Scan for the cell matching the given text and deliver its (x, y) coordinate at center. 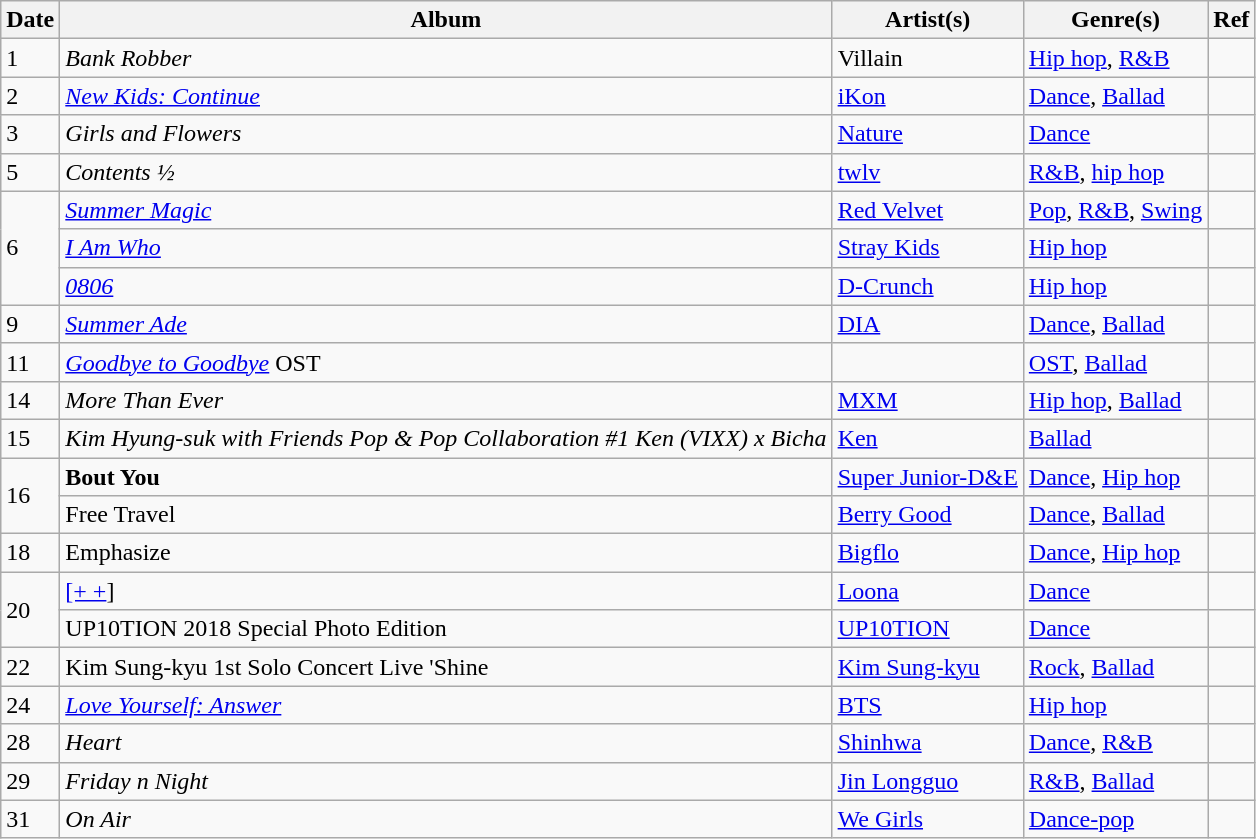
Loona (928, 591)
Ken (928, 438)
MXM (928, 400)
22 (30, 667)
Date (30, 20)
9 (30, 324)
More Than Ever (446, 400)
Hip hop, Ballad (1115, 400)
1 (30, 58)
Bank Robber (446, 58)
R&B, hip hop (1115, 172)
28 (30, 743)
OST, Ballad (1115, 362)
Dance, R&B (1115, 743)
11 (30, 362)
Summer Ade (446, 324)
Dance-pop (1115, 819)
R&B, Ballad (1115, 781)
Nature (928, 134)
Free Travel (446, 515)
Kim Sung-kyu 1st Solo Concert Live 'Shine (446, 667)
Emphasize (446, 553)
24 (30, 705)
Shinhwa (928, 743)
16 (30, 496)
Stray Kids (928, 248)
Heart (446, 743)
[+ +] (446, 591)
0806 (446, 286)
18 (30, 553)
Ref (1232, 20)
UP10TION 2018 Special Photo Edition (446, 629)
Hip hop, R&B (1115, 58)
Album (446, 20)
15 (30, 438)
DIA (928, 324)
Super Junior-D&E (928, 477)
Girls and Flowers (446, 134)
We Girls (928, 819)
Goodbye to Goodbye OST (446, 362)
Berry Good (928, 515)
Rock, Ballad (1115, 667)
Friday n Night (446, 781)
I Am Who (446, 248)
3 (30, 134)
UP10TION (928, 629)
5 (30, 172)
BTS (928, 705)
Love Yourself: Answer (446, 705)
Contents ½ (446, 172)
20 (30, 610)
29 (30, 781)
Bout You (446, 477)
iKon (928, 96)
2 (30, 96)
D-Crunch (928, 286)
Pop, R&B, Swing (1115, 210)
On Air (446, 819)
Villain (928, 58)
14 (30, 400)
Artist(s) (928, 20)
New Kids: Continue (446, 96)
Red Velvet (928, 210)
31 (30, 819)
Summer Magic (446, 210)
Jin Longguo (928, 781)
Kim Hyung-suk with Friends Pop & Pop Collaboration #1 Ken (VIXX) x Bicha (446, 438)
Kim Sung-kyu (928, 667)
Ballad (1115, 438)
Genre(s) (1115, 20)
Bigflo (928, 553)
6 (30, 248)
twlv (928, 172)
